Pinpoint the cell where the given text exists, returning its (x, y) midpoint coordinate. 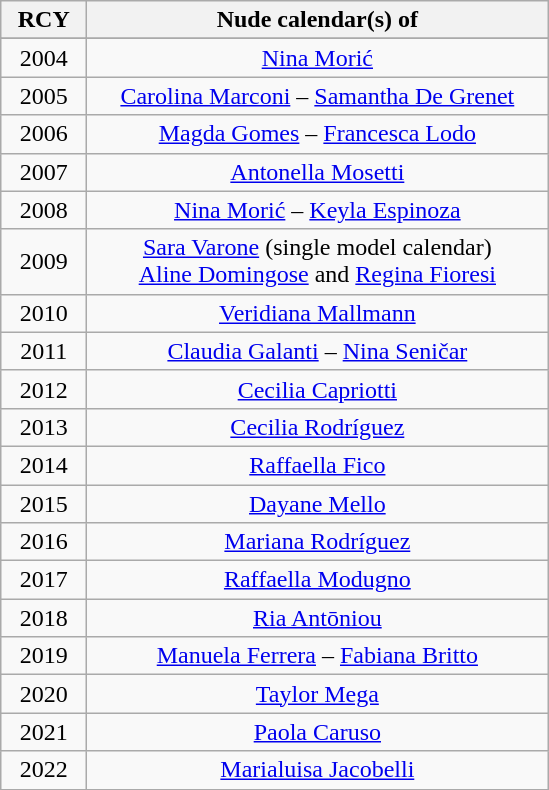
2021 (44, 732)
Raffaella Fico (318, 465)
Paola Caruso (318, 732)
2004 (44, 58)
2018 (44, 618)
Manuela Ferrera – Fabiana Britto (318, 656)
2005 (44, 96)
2020 (44, 694)
Marialuisa Jacobelli (318, 770)
Antonella Mosetti (318, 172)
Cecilia Capriotti (318, 389)
2012 (44, 389)
2022 (44, 770)
2013 (44, 427)
2019 (44, 656)
Nina Morić – Keyla Espinoza (318, 210)
2008 (44, 210)
Claudia Galanti – Nina Seničar (318, 351)
Taylor Mega (318, 694)
Mariana Rodríguez (318, 542)
Nina Morić (318, 58)
Raffaella Modugno (318, 580)
Cecilia Rodríguez (318, 427)
2011 (44, 351)
2007 (44, 172)
Sara Varone (single model calendar) Aline Domingose and Regina Fioresi (318, 262)
Ria Antōniou (318, 618)
2009 (44, 262)
2016 (44, 542)
2015 (44, 503)
Magda Gomes – Francesca Lodo (318, 134)
2006 (44, 134)
Veridiana Mallmann (318, 313)
2017 (44, 580)
2014 (44, 465)
Nude calendar(s) of (318, 20)
Dayane Mello (318, 503)
RCY (44, 20)
Carolina Marconi – Samantha De Grenet (318, 96)
2010 (44, 313)
